Capture the cell that displays the provided text and extract its [X, Y] central coordinate. 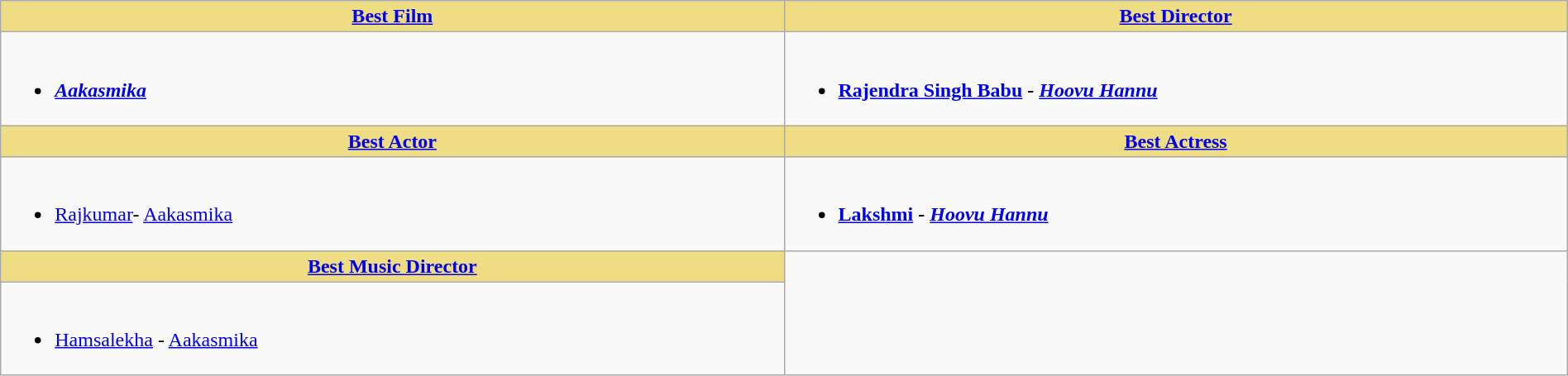
Rajendra Singh Babu - Hoovu Hannu [1176, 79]
Hamsalekha - Aakasmika [392, 329]
Best Actress [1176, 141]
Best Actor [392, 141]
Lakshmi - Hoovu Hannu [1176, 203]
Best Film [392, 17]
Best Director [1176, 17]
Best Music Director [392, 266]
Rajkumar- Aakasmika [392, 203]
Aakasmika [392, 79]
